Scan for the cell matching the given text and deliver its (x, y) coordinate at center. 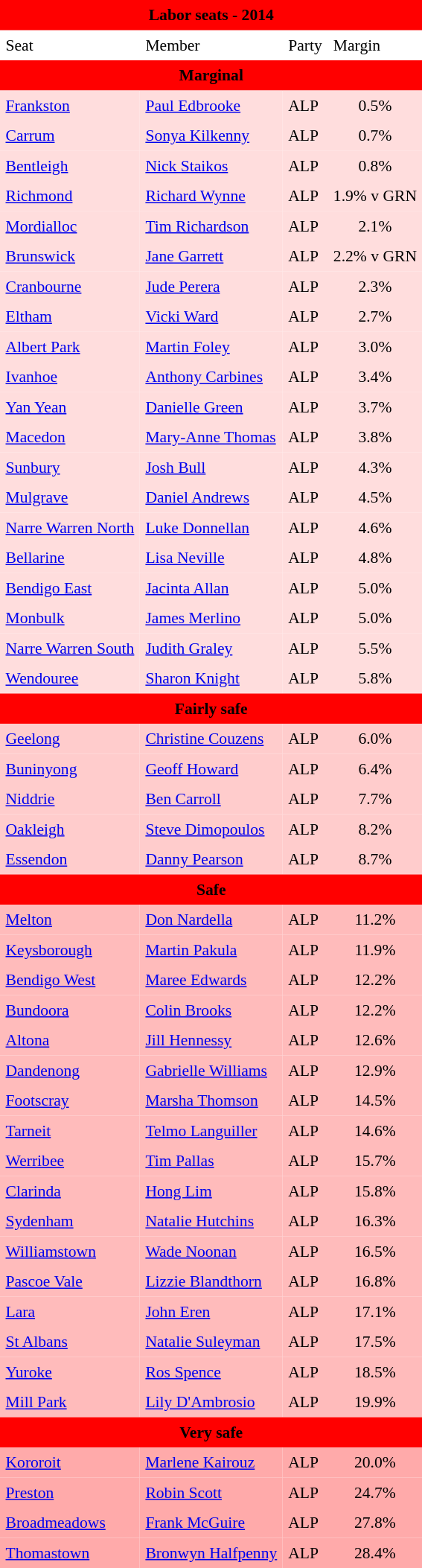
Robin Scott (211, 1492)
14.5% (375, 1100)
Maree Edwards (211, 980)
Geoff Howard (211, 768)
Sydenham (70, 1221)
Pascoe Vale (70, 1281)
Tim Richardson (211, 226)
Albert Park (70, 346)
Thomastown (70, 1552)
Frankston (70, 105)
0.7% (375, 136)
Luke Donnellan (211, 527)
James Merlino (211, 618)
Gabrielle Williams (211, 1070)
Preston (70, 1492)
Fairly safe (211, 708)
Safe (211, 889)
Don Nardella (211, 920)
Yan Yean (70, 407)
John Eren (211, 1311)
Judith Graley (211, 648)
2.3% (375, 286)
Bronwyn Halfpenny (211, 1552)
Daniel Andrews (211, 497)
2.7% (375, 316)
Bendigo East (70, 587)
Buninyong (70, 768)
11.2% (375, 920)
19.9% (375, 1402)
Paul Edbrooke (211, 105)
0.8% (375, 165)
Jude Perera (211, 286)
Danielle Green (211, 407)
1.9% v GRN (375, 196)
Telmo Languiller (211, 1130)
Kororoit (70, 1462)
Mary-Anne Thomas (211, 437)
Cranbourne (70, 286)
Sonya Kilkenny (211, 136)
Eltham (70, 316)
Margin (375, 45)
Yuroke (70, 1371)
Keysborough (70, 949)
Ben Carroll (211, 799)
Bellarine (70, 558)
Lisa Neville (211, 558)
Ros Spence (211, 1371)
Marlene Kairouz (211, 1462)
Danny Pearson (211, 859)
Jill Hennessy (211, 1040)
Marsha Thomson (211, 1100)
Steve Dimopoulos (211, 829)
4.8% (375, 558)
Geelong (70, 739)
4.6% (375, 527)
28.4% (375, 1552)
Frank McGuire (211, 1523)
Hong Lim (211, 1191)
Carrum (70, 136)
Bendigo West (70, 980)
14.6% (375, 1130)
3.7% (375, 407)
Lizzie Blandthorn (211, 1281)
Marginal (211, 75)
Altona (70, 1040)
Richard Wynne (211, 196)
3.4% (375, 377)
5.5% (375, 648)
Jacinta Allan (211, 587)
24.7% (375, 1492)
27.8% (375, 1523)
Bundoora (70, 1010)
Richmond (70, 196)
Mordialloc (70, 226)
Sharon Knight (211, 678)
Sunbury (70, 467)
Broadmeadows (70, 1523)
Narre Warren North (70, 527)
4.5% (375, 497)
Monbulk (70, 618)
12.6% (375, 1040)
Member (211, 45)
Martin Pakula (211, 949)
Williamstown (70, 1251)
4.3% (375, 467)
Macedon (70, 437)
Wendouree (70, 678)
Josh Bull (211, 467)
Footscray (70, 1100)
Essendon (70, 859)
Oakleigh (70, 829)
Colin Brooks (211, 1010)
3.0% (375, 346)
Natalie Hutchins (211, 1221)
Dandenong (70, 1070)
Natalie Suleyman (211, 1342)
2.2% v GRN (375, 256)
Party (305, 45)
6.4% (375, 768)
St Albans (70, 1342)
Mulgrave (70, 497)
Lara (70, 1311)
17.1% (375, 1311)
20.0% (375, 1462)
8.7% (375, 859)
18.5% (375, 1371)
Ivanhoe (70, 377)
Christine Couzens (211, 739)
7.7% (375, 799)
Bentleigh (70, 165)
17.5% (375, 1342)
Wade Noonan (211, 1251)
Melton (70, 920)
3.8% (375, 437)
Martin Foley (211, 346)
Mill Park (70, 1402)
Anthony Carbines (211, 377)
Tim Pallas (211, 1161)
16.3% (375, 1221)
12.9% (375, 1070)
6.0% (375, 739)
Vicki Ward (211, 316)
5.8% (375, 678)
2.1% (375, 226)
Werribee (70, 1161)
16.8% (375, 1281)
15.7% (375, 1161)
Labor seats - 2014 (211, 15)
Seat (70, 45)
16.5% (375, 1251)
Niddrie (70, 799)
11.9% (375, 949)
Narre Warren South (70, 648)
8.2% (375, 829)
Jane Garrett (211, 256)
Lily D'Ambrosio (211, 1402)
15.8% (375, 1191)
Tarneit (70, 1130)
0.5% (375, 105)
Brunswick (70, 256)
Very safe (211, 1432)
Clarinda (70, 1191)
Nick Staikos (211, 165)
